Find where the given text appears and provide that cell's center as [x, y] coordinate. 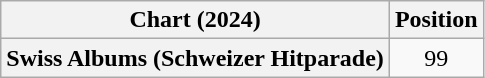
Position [436, 20]
Chart (2024) [196, 20]
Swiss Albums (Schweizer Hitparade) [196, 58]
99 [436, 58]
